Search for the cell housing the specified text and yield its (X, Y) center coordinate. 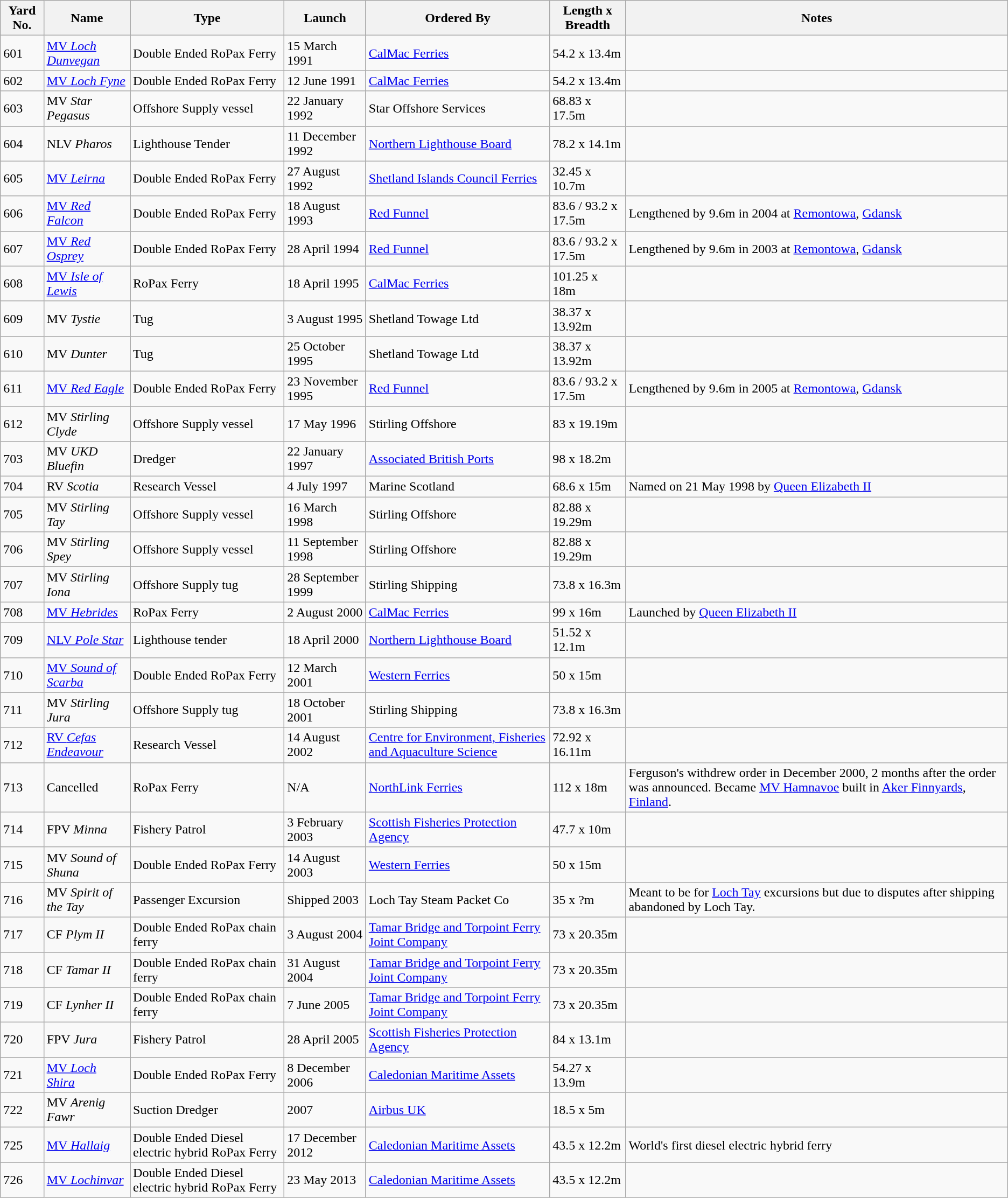
MV Stirling Jura (87, 710)
712 (22, 745)
12 June 1991 (325, 81)
611 (22, 389)
4 July 1997 (325, 487)
MV Hebrides (87, 612)
78.2 x 14.1m (588, 143)
8 December 2006 (325, 1075)
RV Scotia (87, 487)
98 x 18.2m (588, 459)
Shipped 2003 (325, 899)
Shetland Islands Council Ferries (458, 179)
604 (22, 143)
32.45 x 10.7m (588, 179)
Passenger Excursion (207, 899)
MV Tystie (87, 319)
11 September 1998 (325, 549)
7 June 2005 (325, 1005)
717 (22, 935)
3 February 2003 (325, 829)
726 (22, 1180)
MV Isle of Lewis (87, 283)
711 (22, 710)
51.52 x 12.1m (588, 640)
28 April 2005 (325, 1040)
Ordered By (458, 18)
Airbus UK (458, 1110)
11 December 1992 (325, 143)
18 April 2000 (325, 640)
N/A (325, 787)
MV Lochinvar (87, 1180)
68.6 x 15m (588, 487)
12 March 2001 (325, 675)
17 May 1996 (325, 423)
16 March 1998 (325, 515)
718 (22, 969)
99 x 16m (588, 612)
112 x 18m (588, 787)
602 (22, 81)
Launch (325, 18)
707 (22, 585)
Length x Breadth (588, 18)
72.92 x 16.11m (588, 745)
83 x 19.19m (588, 423)
719 (22, 1005)
MV Red Eagle (87, 389)
714 (22, 829)
MV UKD Bluefin (87, 459)
FPV Jura (87, 1040)
Launched by Queen Elizabeth II (816, 612)
MV Sound of Shuna (87, 865)
MV Hallaig (87, 1145)
101.25 x 18m (588, 283)
14 August 2003 (325, 865)
CF Tamar II (87, 969)
MV Loch Shira (87, 1075)
MV Loch Fyne (87, 81)
RV Cefas Endeavour (87, 745)
54.27 x 13.9m (588, 1075)
Associated British Ports (458, 459)
708 (22, 612)
709 (22, 640)
609 (22, 319)
31 August 2004 (325, 969)
603 (22, 109)
610 (22, 353)
MV Stirling Spey (87, 549)
715 (22, 865)
NorthLink Ferries (458, 787)
716 (22, 899)
47.7 x 10m (588, 829)
23 May 2013 (325, 1180)
Meant to be for Loch Tay excursions but due to disputes after shipping abandoned by Loch Tay. (816, 899)
MV Red Falcon (87, 213)
607 (22, 249)
18 April 1995 (325, 283)
22 January 1997 (325, 459)
NLV Pole Star (87, 640)
704 (22, 487)
27 August 1992 (325, 179)
Star Offshore Services (458, 109)
721 (22, 1075)
28 April 1994 (325, 249)
35 x ?m (588, 899)
Name (87, 18)
Suction Dredger (207, 1110)
MV Stirling Iona (87, 585)
Yard No. (22, 18)
703 (22, 459)
Notes (816, 18)
18 August 1993 (325, 213)
710 (22, 675)
Lighthouse Tender (207, 143)
14 August 2002 (325, 745)
706 (22, 549)
705 (22, 515)
MV Loch Dunvegan (87, 53)
MV Stirling Clyde (87, 423)
MV Spirit of the Tay (87, 899)
612 (22, 423)
22 January 1992 (325, 109)
3 August 2004 (325, 935)
Type (207, 18)
713 (22, 787)
NLV Pharos (87, 143)
MV Sound of Scarba (87, 675)
Lengthened by 9.6m in 2005 at Remontowa, Gdansk (816, 389)
Cancelled (87, 787)
17 December 2012 (325, 1145)
18 October 2001 (325, 710)
15 March 1991 (325, 53)
MV Arenig Fawr (87, 1110)
FPV Minna (87, 829)
MV Stirling Tay (87, 515)
18.5 x 5m (588, 1110)
World's first diesel electric hybrid ferry (816, 1145)
Lighthouse tender (207, 640)
CF Plym II (87, 935)
Ferguson's withdrew order in December 2000, 2 months after the order was announced. Became MV Hamnavoe built in Aker Finnyards, Finland. (816, 787)
Lengthened by 9.6m in 2004 at Remontowa, Gdansk (816, 213)
Loch Tay Steam Packet Co (458, 899)
MV Star Pegasus (87, 109)
MV Red Osprey (87, 249)
Lengthened by 9.6m in 2003 at Remontowa, Gdansk (816, 249)
Centre for Environment, Fisheries and Aquaculture Science (458, 745)
601 (22, 53)
MV Dunter (87, 353)
2 August 2000 (325, 612)
Named on 21 May 1998 by Queen Elizabeth II (816, 487)
725 (22, 1145)
25 October 1995 (325, 353)
MV Leirna (87, 179)
23 November 1995 (325, 389)
2007 (325, 1110)
CF Lynher II (87, 1005)
608 (22, 283)
28 September 1999 (325, 585)
606 (22, 213)
84 x 13.1m (588, 1040)
Marine Scotland (458, 487)
605 (22, 179)
720 (22, 1040)
68.83 x 17.5m (588, 109)
3 August 1995 (325, 319)
722 (22, 1110)
Dredger (207, 459)
